Identify which cell holds the provided text, then report its (X, Y) central coordinate. 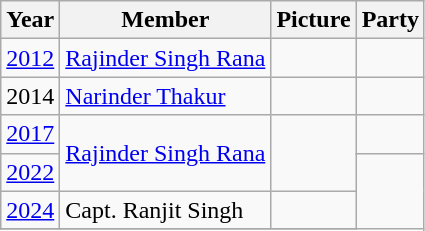
2014 (30, 96)
Member (166, 20)
Party (390, 20)
2024 (30, 210)
Narinder Thakur (166, 96)
2017 (30, 134)
2022 (30, 172)
Year (30, 20)
Capt. Ranjit Singh (166, 210)
Picture (314, 20)
2012 (30, 58)
